Search for the cell housing the specified text and yield its (X, Y) center coordinate. 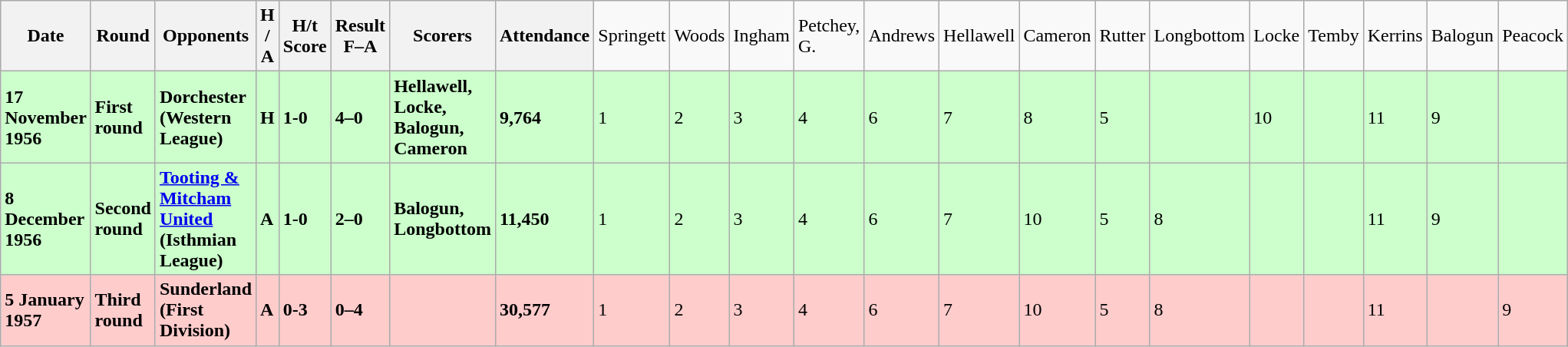
Third round (123, 310)
17 November 1956 (46, 117)
Woods (700, 36)
Sunderland (First Division) (206, 310)
Hellawell (979, 36)
Temby (1334, 36)
Round (123, 36)
H/t Score (305, 36)
Tooting & Mitcham United (Isthmian League) (206, 219)
2–0 (360, 219)
H / A (268, 36)
Scorers (443, 36)
8 December 1956 (46, 219)
Locke (1277, 36)
11,450 (544, 219)
Cameron (1058, 36)
0–4 (360, 310)
Kerrins (1395, 36)
Date (46, 36)
Balogun (1462, 36)
Opponents (206, 36)
5 January 1957 (46, 310)
Andrews (902, 36)
H (268, 117)
Hellawell, Locke, Balogun, Cameron (443, 117)
Petchey, G. (829, 36)
Balogun, Longbottom (443, 219)
Springett (632, 36)
Second round (123, 219)
4–0 (360, 117)
Ingham (761, 36)
9,764 (544, 117)
0-3 (305, 310)
First round (123, 117)
ResultF–A (360, 36)
Dorchester (Western League) (206, 117)
Attendance (544, 36)
Longbottom (1200, 36)
Rutter (1122, 36)
30,577 (544, 310)
Peacock (1533, 36)
